Detect which cell encompasses the target text, then output its [x, y] center coordinate. 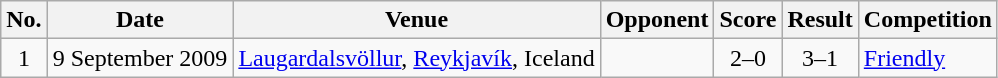
No. [24, 20]
Result [820, 20]
Score [748, 20]
Friendly [928, 58]
2–0 [748, 58]
Venue [416, 20]
Date [140, 20]
1 [24, 58]
Laugardalsvöllur, Reykjavík, Iceland [416, 58]
Competition [928, 20]
3–1 [820, 58]
Opponent [657, 20]
9 September 2009 [140, 58]
